Identify which cell holds the provided text, then report its [X, Y] central coordinate. 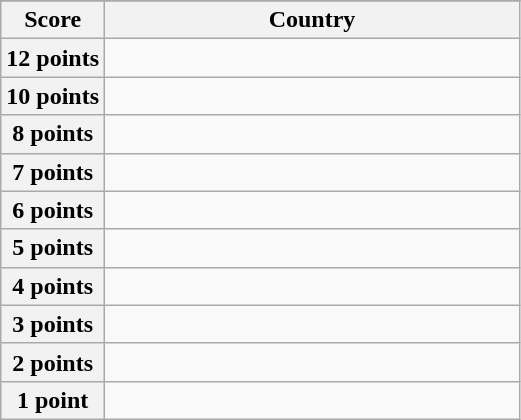
Score [53, 20]
10 points [53, 96]
7 points [53, 172]
12 points [53, 58]
6 points [53, 210]
1 point [53, 400]
3 points [53, 324]
5 points [53, 248]
8 points [53, 134]
2 points [53, 362]
Country [312, 20]
4 points [53, 286]
